Determine the (x, y) coordinate at the center of the cell enclosing the given text.  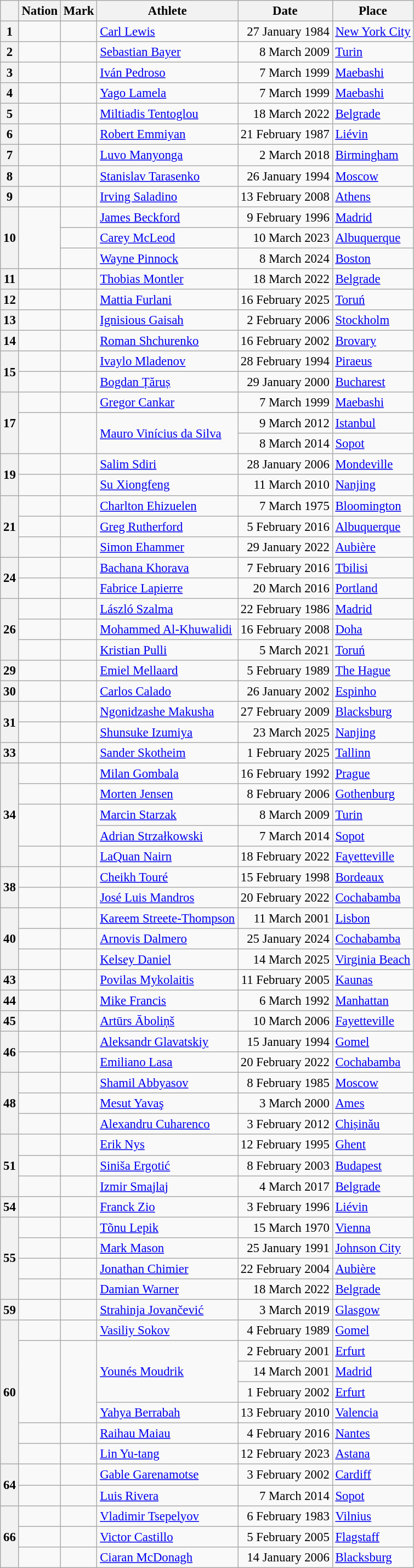
Thobias Montler (168, 279)
Portland (373, 588)
15 (10, 372)
Bordeaux (373, 877)
6 March 1992 (285, 1000)
Younés Moudrik (168, 1372)
10 March 2023 (285, 237)
8 March 2014 (285, 444)
Date (285, 11)
29 January 2000 (285, 382)
4 February 2016 (285, 1434)
4 (10, 93)
Bachana Khorava (168, 568)
Jonathan Chimier (168, 1269)
12 February 2023 (285, 1454)
17 (10, 423)
Cheikh Touré (168, 877)
9 February 1996 (285, 217)
11 February 2005 (285, 980)
24 (10, 578)
Yago Lamela (168, 93)
Birmingham (373, 155)
51 (10, 1166)
3 February 1996 (285, 1207)
Ngonidzashe Makusha (168, 712)
3 March 2019 (285, 1310)
3 February 2002 (285, 1475)
Istanbul (373, 423)
5 February 2005 (285, 1537)
Glasgow (373, 1310)
Iván Pedroso (168, 73)
19 (10, 475)
Tbilisi (373, 568)
Victor Castillo (168, 1537)
Astana (373, 1454)
4 February 1989 (285, 1331)
Athlete (168, 11)
64 (10, 1485)
Mattia Furlani (168, 299)
5 March 2021 (285, 650)
Adrian Strzałkowski (168, 836)
6 (10, 134)
6 February 1983 (285, 1516)
Gothenburg (373, 795)
15 January 1994 (285, 1042)
14 March 2001 (285, 1372)
Sander Skotheim (168, 753)
Wayne Pinnock (168, 258)
Shunsuke Izumiya (168, 733)
38 (10, 887)
55 (10, 1258)
11 (10, 279)
13 February 2008 (285, 196)
Sebastian Bayer (168, 52)
Roman Shchurenko (168, 341)
16 February 1992 (285, 774)
Kaunas (373, 980)
Doha (373, 630)
28 February 1994 (285, 361)
Charlton Ehizuelen (168, 506)
14 January 2006 (285, 1557)
7 (10, 155)
31 (10, 722)
Ivaylo Mladenov (168, 361)
16 February 2002 (285, 341)
Stanislav Tarasenko (168, 176)
Morten Jensen (168, 795)
5 February 1989 (285, 671)
3 February 2012 (285, 1124)
Ghent (373, 1145)
Tallinn (373, 753)
22 February 2004 (285, 1269)
26 (10, 630)
Greg Rutherford (168, 527)
Raihau Maiau (168, 1434)
Gregor Cankar (168, 403)
7 February 2016 (285, 568)
1 (10, 32)
Shamil Abbyasov (168, 1083)
27 January 1984 (285, 32)
Cardiff (373, 1475)
Salim Sdiri (168, 465)
1 February 2025 (285, 753)
Brovary (373, 341)
26 January 1994 (285, 176)
Luvo Manyonga (168, 155)
Gable Garenamotse (168, 1475)
Vladimir Tsepelyov (168, 1516)
3 March 2000 (285, 1103)
Mohammed Al-Khuwalidi (168, 630)
Lisbon (373, 918)
8 February 2006 (285, 795)
Robert Emmiyan (168, 134)
25 January 1991 (285, 1248)
Izmir Smajlaj (168, 1186)
1 February 2002 (285, 1392)
Miltiadis Tentoglou (168, 114)
Vasiliy Sokov (168, 1331)
Aleksandr Glavatskiy (168, 1042)
Emiel Mellaard (168, 671)
Lin Yu-tang (168, 1454)
Irving Saladino (168, 196)
12 February 1995 (285, 1145)
Mauro Vinícius da Silva (168, 433)
Athens (373, 196)
Kristian Pulli (168, 650)
3 (10, 73)
29 (10, 671)
27 February 2009 (285, 712)
8 February 1985 (285, 1083)
14 March 2025 (285, 959)
Johnson City (373, 1248)
13 February 2010 (285, 1413)
12 (10, 299)
Valencia (373, 1413)
8 February 2003 (285, 1165)
Mesut Yavaş (168, 1103)
60 (10, 1392)
Nantes (373, 1434)
10 (10, 238)
Artūrs Āboliņš (168, 1021)
Carlos Calado (168, 692)
Place (373, 11)
18 February 2022 (285, 856)
Vilnius (373, 1516)
Vienna (373, 1227)
Manhattan (373, 1000)
16 February 2025 (285, 299)
Nation (39, 11)
Ignisious Gaisah (168, 320)
16 February 2008 (285, 630)
Arnovis Dalmero (168, 939)
László Szalma (168, 609)
20 March 2016 (285, 588)
33 (10, 753)
Ciaran McDonagh (168, 1557)
Siniša Ergotić (168, 1165)
29 January 2022 (285, 547)
43 (10, 980)
2 February 2006 (285, 320)
Kelsey Daniel (168, 959)
5 February 2016 (285, 527)
James Beckford (168, 217)
21 (10, 527)
New York City (373, 32)
Erik Nys (168, 1145)
Bloomington (373, 506)
11 March 2010 (285, 485)
5 (10, 114)
22 February 1986 (285, 609)
Ames (373, 1103)
Mike Francis (168, 1000)
The Hague (373, 671)
15 March 1970 (285, 1227)
44 (10, 1000)
13 (10, 320)
48 (10, 1103)
Marcin Starzak (168, 815)
45 (10, 1021)
10 March 2006 (285, 1021)
Piraeus (373, 361)
Yahya Berrabah (168, 1413)
Franck Zio (168, 1207)
9 March 2012 (285, 423)
José Luis Mandros (168, 897)
Strahinja Jovančević (168, 1310)
25 January 2024 (285, 939)
66 (10, 1537)
Prague (373, 774)
Boston (373, 258)
Mark Mason (168, 1248)
23 March 2025 (285, 733)
Luis Rivera (168, 1496)
4 March 2017 (285, 1186)
Bucharest (373, 382)
LaQuan Nairn (168, 856)
Povilas Mykolaitis (168, 980)
Damian Warner (168, 1289)
46 (10, 1052)
11 March 2001 (285, 918)
Fabrice Lapierre (168, 588)
Kareem Streete-Thompson (168, 918)
59 (10, 1310)
Espinho (373, 692)
Carl Lewis (168, 32)
Tõnu Lepik (168, 1227)
Budapest (373, 1165)
8 March 2024 (285, 258)
Flagstaff (373, 1537)
26 January 2002 (285, 692)
Carey McLeod (168, 237)
Stockholm (373, 320)
2 (10, 52)
Emiliano Lasa (168, 1062)
Bogdan Țăruș (168, 382)
Milan Gombala (168, 774)
7 March 1975 (285, 506)
54 (10, 1207)
Su Xiongfeng (168, 485)
2 February 2001 (285, 1351)
9 (10, 196)
40 (10, 939)
Chișinău (373, 1124)
34 (10, 815)
2 March 2018 (285, 155)
30 (10, 692)
Alexandru Cuharenco (168, 1124)
Virginia Beach (373, 959)
Mondeville (373, 465)
28 January 2006 (285, 465)
Simon Ehammer (168, 547)
8 (10, 176)
15 February 1998 (285, 877)
Mark (79, 11)
21 February 1987 (285, 134)
14 (10, 341)
